For the text-containing cell, return its midpoint in [X, Y] coordinate format. 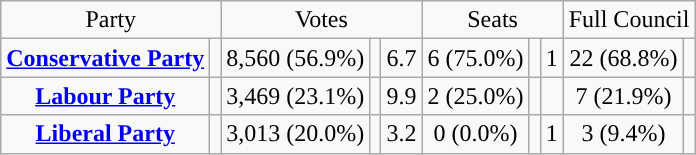
Votes [322, 20]
3,013 (20.0%) [296, 134]
Liberal Party [106, 134]
9.9 [402, 96]
8,560 (56.9%) [296, 58]
Conservative Party [106, 58]
Party [111, 20]
6.7 [402, 58]
6 (75.0%) [476, 58]
0 (0.0%) [476, 134]
3.2 [402, 134]
Seats [492, 20]
3,469 (23.1%) [296, 96]
Full Council [629, 20]
22 (68.8%) [624, 58]
Labour Party [106, 96]
3 (9.4%) [624, 134]
2 (25.0%) [476, 96]
7 (21.9%) [624, 96]
